From the cell containing the given text, extract its center point as [x, y] coordinate. 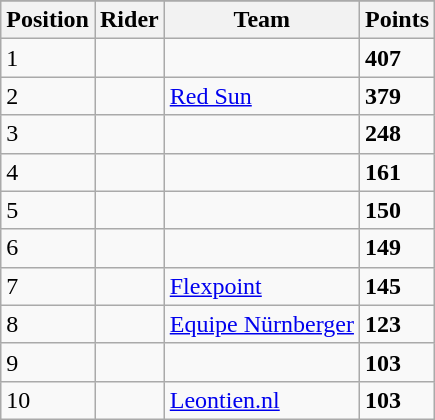
Rider [129, 20]
6 [48, 248]
7 [48, 286]
Flexpoint [262, 286]
Points [396, 20]
407 [396, 58]
Team [262, 20]
248 [396, 134]
1 [48, 58]
10 [48, 400]
Equipe Nürnberger [262, 324]
150 [396, 210]
Red Sun [262, 96]
379 [396, 96]
145 [396, 286]
2 [48, 96]
161 [396, 172]
123 [396, 324]
5 [48, 210]
Position [48, 20]
3 [48, 134]
4 [48, 172]
9 [48, 362]
149 [396, 248]
Leontien.nl [262, 400]
8 [48, 324]
